Scan for the cell matching the given text and deliver its (x, y) coordinate at center. 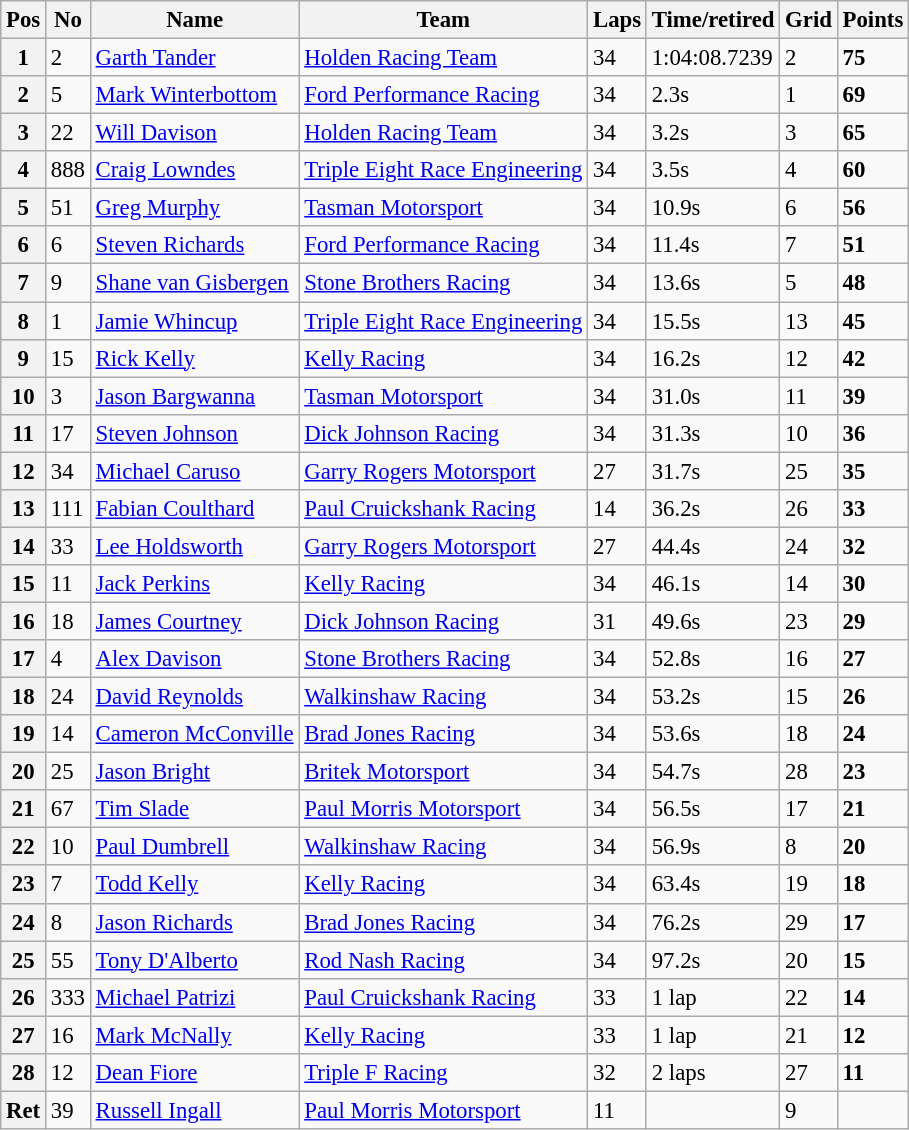
13.6s (712, 283)
888 (68, 170)
76.2s (712, 922)
3.2s (712, 133)
Team (444, 20)
Name (194, 20)
Triple F Racing (444, 1073)
30 (872, 584)
36.2s (712, 509)
44.4s (712, 546)
Rod Nash Racing (444, 960)
Fabian Coulthard (194, 509)
53.2s (712, 697)
46.1s (712, 584)
56.5s (712, 809)
Tony D'Alberto (194, 960)
Pos (24, 20)
36 (872, 433)
2.3s (712, 95)
55 (68, 960)
Time/retired (712, 20)
Steven Richards (194, 245)
Shane van Gisbergen (194, 283)
Ret (24, 1110)
Michael Patrizi (194, 997)
Russell Ingall (194, 1110)
49.6s (712, 621)
Laps (618, 20)
Steven Johnson (194, 433)
53.6s (712, 734)
15.5s (712, 321)
67 (68, 809)
Craig Lowndes (194, 170)
60 (872, 170)
11.4s (712, 245)
97.2s (712, 960)
16.2s (712, 358)
75 (872, 58)
Cameron McConville (194, 734)
Lee Holdsworth (194, 546)
Jason Richards (194, 922)
Jamie Whincup (194, 321)
54.7s (712, 772)
Todd Kelly (194, 885)
Rick Kelly (194, 358)
David Reynolds (194, 697)
Jason Bargwanna (194, 396)
No (68, 20)
69 (872, 95)
Will Davison (194, 133)
Grid (808, 20)
42 (872, 358)
63.4s (712, 885)
Garth Tander (194, 58)
31.7s (712, 471)
45 (872, 321)
31.0s (712, 396)
Points (872, 20)
31 (618, 621)
52.8s (712, 659)
111 (68, 509)
65 (872, 133)
56.9s (712, 847)
Jason Bright (194, 772)
Dean Fiore (194, 1073)
Greg Murphy (194, 208)
3.5s (712, 170)
2 laps (712, 1073)
Jack Perkins (194, 584)
333 (68, 997)
48 (872, 283)
31.3s (712, 433)
35 (872, 471)
Tim Slade (194, 809)
Mark McNally (194, 1035)
10.9s (712, 208)
1:04:08.7239 (712, 58)
Mark Winterbottom (194, 95)
James Courtney (194, 621)
Alex Davison (194, 659)
Britek Motorsport (444, 772)
56 (872, 208)
Paul Dumbrell (194, 847)
Michael Caruso (194, 471)
